Search for the cell housing the specified text and yield its (X, Y) center coordinate. 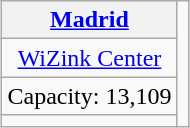
WiZink Center (90, 58)
Capacity: 13,109 (90, 96)
Madrid (90, 20)
